Return (x, y) of the center of cell containing provided text 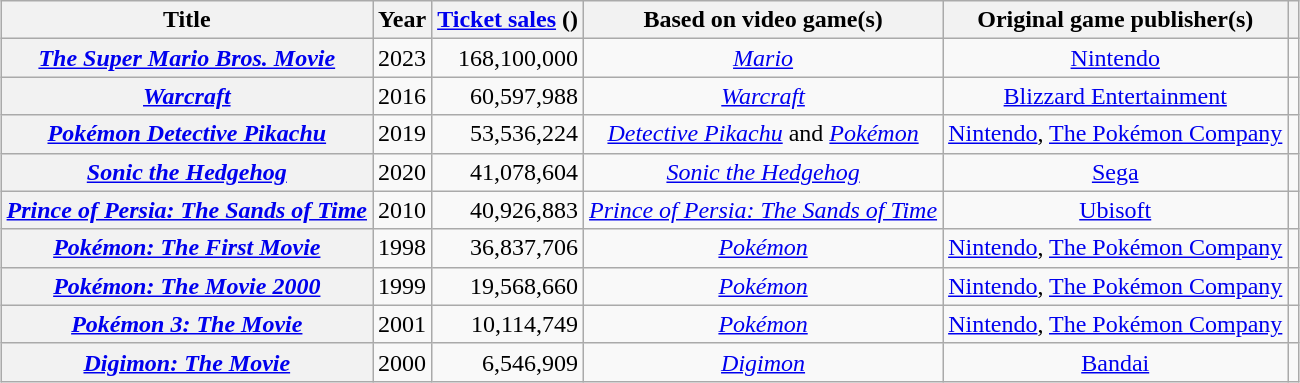
2020 (402, 172)
53,536,224 (508, 134)
Pokémon: The Movie 2000 (186, 286)
19,568,660 (508, 286)
Digimon: The Movie (186, 362)
Pokémon: The First Movie (186, 248)
6,546,909 (508, 362)
40,926,883 (508, 210)
Blizzard Entertainment (1116, 96)
Year (402, 20)
2000 (402, 362)
2023 (402, 58)
36,837,706 (508, 248)
Original game publisher(s) (1116, 20)
Digimon (764, 362)
41,078,604 (508, 172)
2010 (402, 210)
Sega (1116, 172)
Detective Pikachu and Pokémon (764, 134)
2016 (402, 96)
Bandai (1116, 362)
Pokémon Detective Pikachu (186, 134)
Nintendo (1116, 58)
10,114,749 (508, 324)
Ticket sales () (508, 20)
The Super Mario Bros. Movie (186, 58)
Ubisoft (1116, 210)
Mario (764, 58)
Pokémon 3: The Movie (186, 324)
2001 (402, 324)
1998 (402, 248)
168,100,000 (508, 58)
60,597,988 (508, 96)
Based on video game(s) (764, 20)
Title (186, 20)
2019 (402, 134)
1999 (402, 286)
